Detect which cell encompasses the target text, then output its [x, y] center coordinate. 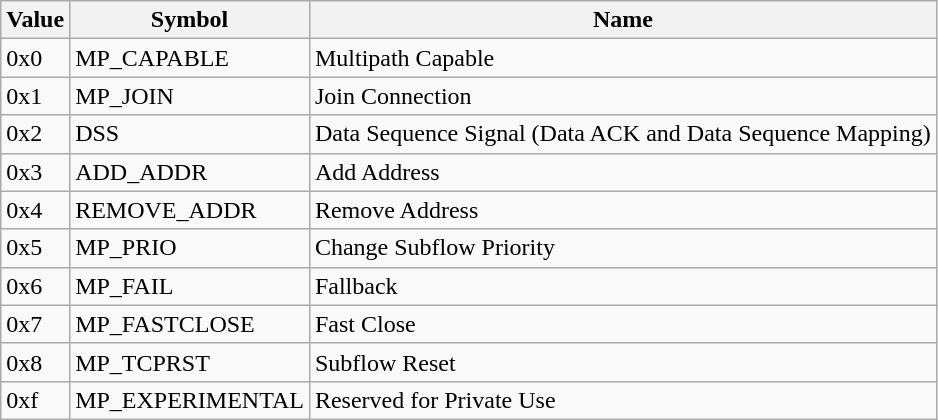
Change Subflow Priority [622, 248]
Name [622, 20]
Data Sequence Signal (Data ACK and Data Sequence Mapping) [622, 134]
0x4 [36, 210]
ADD_ADDR [190, 172]
0x6 [36, 286]
Remove Address [622, 210]
Join Connection [622, 96]
MP_JOIN [190, 96]
Fast Close [622, 324]
0x7 [36, 324]
Fallback [622, 286]
DSS [190, 134]
MP_CAPABLE [190, 58]
0x3 [36, 172]
0x0 [36, 58]
REMOVE_ADDR [190, 210]
MP_FASTCLOSE [190, 324]
0x8 [36, 362]
Value [36, 20]
MP_TCPRST [190, 362]
0x1 [36, 96]
0x5 [36, 248]
MP_FAIL [190, 286]
0x2 [36, 134]
Subflow Reset [622, 362]
MP_PRIO [190, 248]
0xf [36, 400]
Reserved for Private Use [622, 400]
Symbol [190, 20]
Add Address [622, 172]
Multipath Capable [622, 58]
MP_EXPERIMENTAL [190, 400]
